Find where the given text appears and provide that cell's center as (X, Y) coordinate. 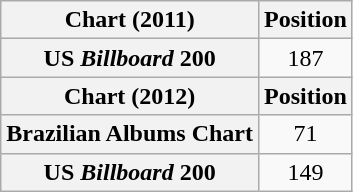
187 (306, 58)
Chart (2011) (130, 20)
71 (306, 134)
Brazilian Albums Chart (130, 134)
149 (306, 172)
Chart (2012) (130, 96)
